Identify which cell holds the provided text, then report its [x, y] central coordinate. 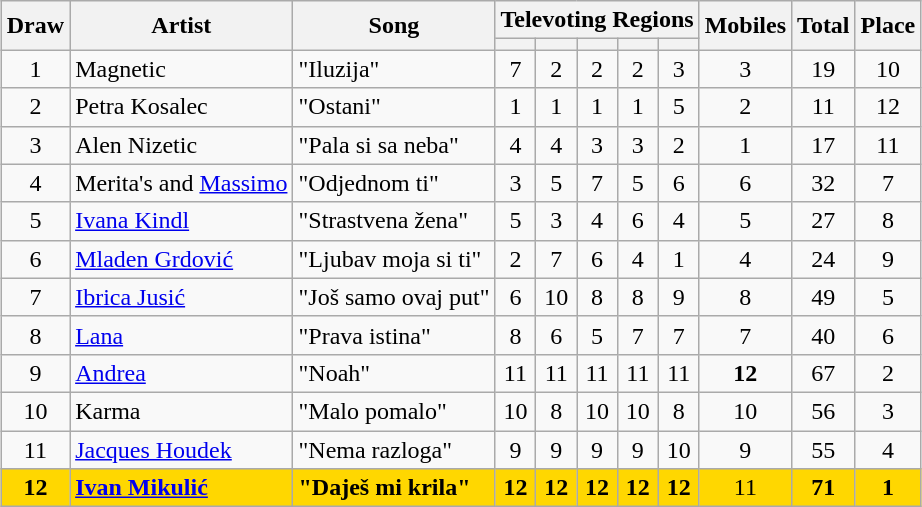
24 [824, 259]
Andrea [182, 373]
"Još samo ovaj put" [394, 297]
"Daješ mi krila" [394, 488]
19 [824, 69]
Jacques Houdek [182, 449]
Song [394, 26]
"Ljubav moja si ti" [394, 259]
49 [824, 297]
"Odjednom ti" [394, 183]
Ivan Mikulić [182, 488]
"Noah" [394, 373]
Karma [182, 411]
Artist [182, 26]
Alen Nizetic [182, 145]
Total [824, 26]
Draw [35, 26]
Ivana Kindl [182, 221]
56 [824, 411]
71 [824, 488]
Mladen Grdović [182, 259]
Mobiles [745, 26]
17 [824, 145]
Merita's and Massimo [182, 183]
"Malo pomalo" [394, 411]
"Ostani" [394, 107]
Lana [182, 335]
Ibrica Jusić [182, 297]
"Prava istina" [394, 335]
"Iluzija" [394, 69]
67 [824, 373]
Magnetic [182, 69]
55 [824, 449]
32 [824, 183]
"Nema razloga" [394, 449]
Televoting Regions [597, 20]
Petra Kosalec [182, 107]
"Pala si sa neba" [394, 145]
27 [824, 221]
40 [824, 335]
Place [888, 26]
"Strastvena žena" [394, 221]
